Locate the cell with the specified text and output its [x, y] center coordinate. 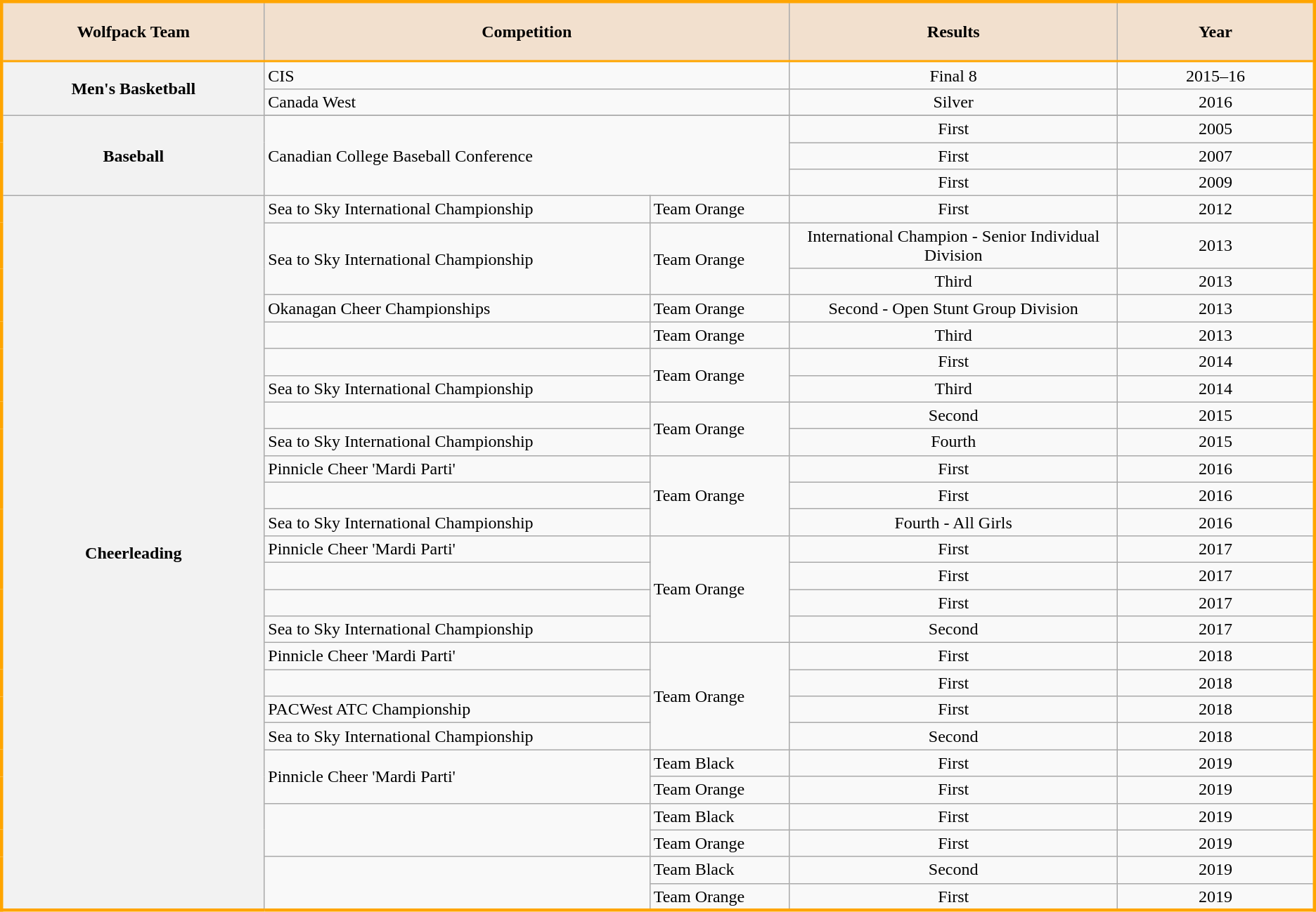
Final 8 [953, 76]
Competition [527, 31]
PACWest ATC Championship [457, 710]
2012 [1216, 209]
Results [953, 31]
2015–16 [1216, 76]
Baseball [133, 155]
Okanagan Cheer Championships [457, 308]
2009 [1216, 183]
Year [1216, 31]
Cheerleading [133, 554]
2005 [1216, 129]
Canadian College Baseball Conference [527, 155]
Fourth [953, 442]
2007 [1216, 155]
CIS [527, 76]
Second - Open Stunt Group Division [953, 308]
Canada West [527, 102]
Wolfpack Team [133, 31]
Men's Basketball [133, 89]
Fourth - All Girls [953, 522]
Silver [953, 102]
International Champion - Senior Individual Division [953, 246]
